Determine the [X, Y] coordinate at the center of the cell enclosing the given text.  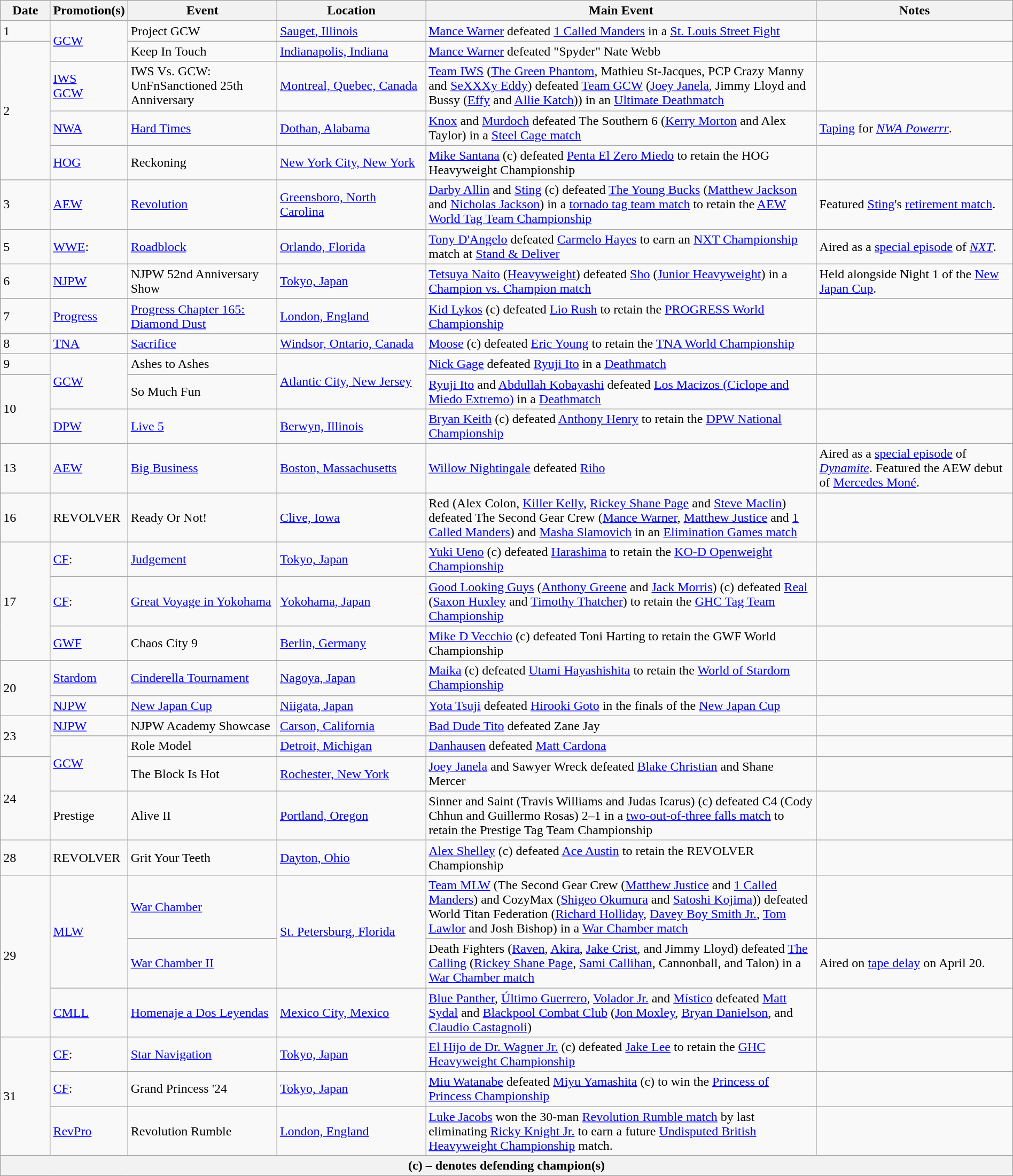
GWF [89, 643]
Date [26, 11]
Indianapolis, Indiana [351, 51]
HOG [89, 162]
NJPW 52nd Anniversary Show [202, 281]
Rochester, New York [351, 773]
MLW [89, 931]
29 [26, 956]
Role Model [202, 746]
31 [26, 1096]
Montreal, Quebec, Canada [351, 86]
WWE: [89, 247]
Mike D Vecchio (c) defeated Toni Harting to retain the GWF World Championship [621, 643]
Knox and Murdoch defeated The Southern 6 (Kerry Morton and Alex Taylor) in a Steel Cage match [621, 128]
Event [202, 11]
Aired as a special episode of NXT. [915, 247]
Ashes to Ashes [202, 364]
Mike Santana (c) defeated Penta El Zero Miedo to retain the HOG Heavyweight Championship [621, 162]
War Chamber II [202, 963]
Dothan, Alabama [351, 128]
Carson, California [351, 726]
24 [26, 798]
Mance Warner defeated "Spyder" Nate Webb [621, 51]
CMLL [89, 1013]
Location [351, 11]
Niigata, Japan [351, 705]
Project GCW [202, 31]
Featured Sting's retirement match. [915, 205]
IWS Vs. GCW: UnFnSanctioned 25th Anniversary [202, 86]
Homenaje a Dos Leyendas [202, 1013]
16 [26, 518]
Miu Watanabe defeated Miyu Yamashita (c) to win the Princess of Princess Championship [621, 1089]
Maika (c) defeated Utami Hayashishita to retain the World of Stardom Championship [621, 678]
Berwyn, Illinois [351, 426]
Aired on tape delay on April 20. [915, 963]
20 [26, 688]
Willow Nightingale defeated Riho [621, 468]
Chaos City 9 [202, 643]
Boston, Massachusetts [351, 468]
Main Event [621, 11]
Reckoning [202, 162]
Orlando, Florida [351, 247]
Windsor, Ontario, Canada [351, 343]
Atlantic City, New Jersey [351, 381]
Alive II [202, 816]
Yota Tsuji defeated Hirooki Goto in the finals of the New Japan Cup [621, 705]
9 [26, 364]
7 [26, 316]
2 [26, 111]
(c) – denotes defending champion(s) [506, 1166]
Ryuji Ito and Abdullah Kobayashi defeated Los Macizos (Ciclope and Miedo Extremo) in a Deathmatch [621, 391]
Sauget, Illinois [351, 31]
NJPW Academy Showcase [202, 726]
Yokohama, Japan [351, 601]
El Hijo de Dr. Wagner Jr. (c) defeated Jake Lee to retain the GHC Heavyweight Championship [621, 1054]
Sacrifice [202, 343]
Bad Dude Tito defeated Zane Jay [621, 726]
8 [26, 343]
New York City, New York [351, 162]
Bryan Keith (c) defeated Anthony Henry to retain the DPW National Championship [621, 426]
NWA [89, 128]
5 [26, 247]
Mexico City, Mexico [351, 1013]
New Japan Cup [202, 705]
Danhausen defeated Matt Cardona [621, 746]
Star Navigation [202, 1054]
Progress Chapter 165: Diamond Dust [202, 316]
Portland, Oregon [351, 816]
6 [26, 281]
Held alongside Night 1 of the New Japan Cup. [915, 281]
Grand Princess '24 [202, 1089]
13 [26, 468]
Revolution Rumble [202, 1131]
TNA [89, 343]
10 [26, 409]
Promotion(s) [89, 11]
Notes [915, 11]
28 [26, 858]
Nick Gage defeated Ryuji Ito in a Deathmatch [621, 364]
The Block Is Hot [202, 773]
Judgement [202, 560]
Grit Your Teeth [202, 858]
Yuki Ueno (c) defeated Harashima to retain the KO-D Openweight Championship [621, 560]
Berlin, Germany [351, 643]
Revolution [202, 205]
Roadblock [202, 247]
Great Voyage in Yokohama [202, 601]
Keep In Touch [202, 51]
Big Business [202, 468]
So Much Fun [202, 391]
War Chamber [202, 907]
Joey Janela and Sawyer Wreck defeated Blake Christian and Shane Mercer [621, 773]
Tony D'Angelo defeated Carmelo Hayes to earn an NXT Championship match at Stand & Deliver [621, 247]
1 [26, 31]
DPW [89, 426]
Mance Warner defeated 1 Called Manders in a St. Louis Street Fight [621, 31]
Nagoya, Japan [351, 678]
23 [26, 736]
Moose (c) defeated Eric Young to retain the TNA World Championship [621, 343]
Progress [89, 316]
Prestige [89, 816]
Greensboro, North Carolina [351, 205]
Ready Or Not! [202, 518]
Live 5 [202, 426]
Taping for NWA Powerrr. [915, 128]
Dayton, Ohio [351, 858]
Cinderella Tournament [202, 678]
RevPro [89, 1131]
3 [26, 205]
Kid Lykos (c) defeated Lio Rush to retain the PROGRESS World Championship [621, 316]
Alex Shelley (c) defeated Ace Austin to retain the REVOLVER Championship [621, 858]
17 [26, 601]
Stardom [89, 678]
St. Petersburg, Florida [351, 931]
Good Looking Guys (Anthony Greene and Jack Morris) (c) defeated Real (Saxon Huxley and Timothy Thatcher) to retain the GHC Tag Team Championship [621, 601]
Detroit, Michigan [351, 746]
IWSGCW [89, 86]
Clive, Iowa [351, 518]
Tetsuya Naito (Heavyweight) defeated Sho (Junior Heavyweight) in a Champion vs. Champion match [621, 281]
Hard Times [202, 128]
Aired as a special episode of Dynamite. Featured the AEW debut of Mercedes Moné. [915, 468]
